Pinpoint the cell where the given text exists, returning its [x, y] midpoint coordinate. 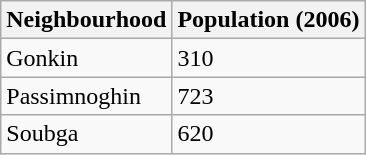
Passimnoghin [86, 96]
Soubga [86, 134]
620 [268, 134]
Population (2006) [268, 20]
Neighbourhood [86, 20]
723 [268, 96]
Gonkin [86, 58]
310 [268, 58]
